From the cell containing the given text, extract its center point as [x, y] coordinate. 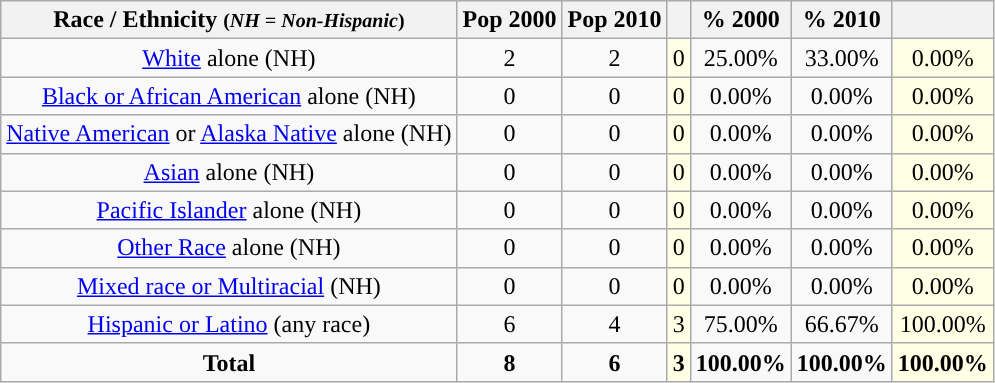
Pop 2010 [614, 20]
Native American or Alaska Native alone (NH) [229, 134]
8 [510, 362]
75.00% [740, 324]
Mixed race or Multiracial (NH) [229, 286]
Race / Ethnicity (NH = Non-Hispanic) [229, 20]
Pop 2000 [510, 20]
66.67% [842, 324]
Hispanic or Latino (any race) [229, 324]
Pacific Islander alone (NH) [229, 210]
25.00% [740, 58]
33.00% [842, 58]
% 2010 [842, 20]
% 2000 [740, 20]
Asian alone (NH) [229, 172]
Other Race alone (NH) [229, 248]
Black or African American alone (NH) [229, 96]
White alone (NH) [229, 58]
4 [614, 324]
Total [229, 362]
